From the cell containing the given text, extract its center point as (x, y) coordinate. 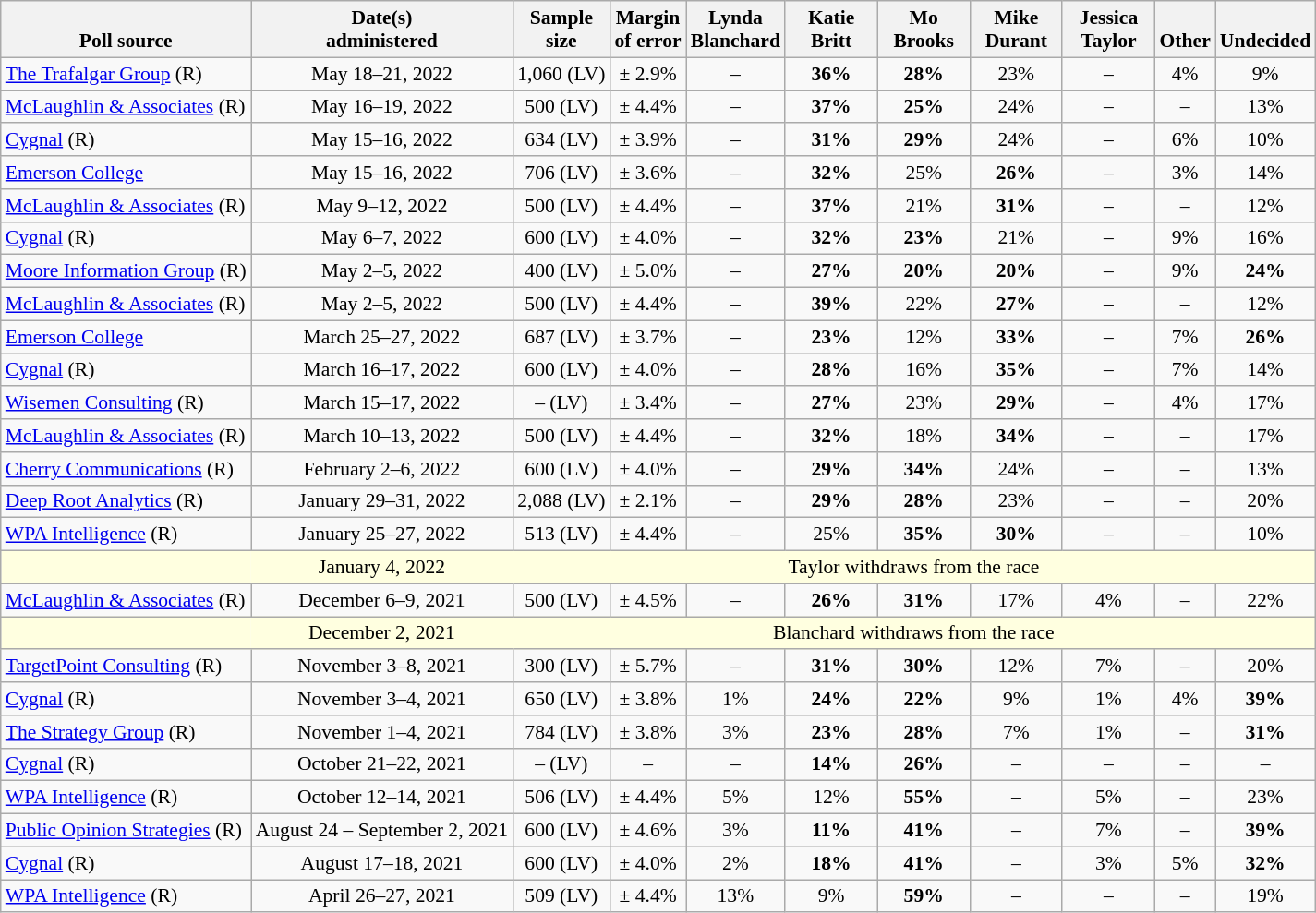
November 1–4, 2021 (382, 732)
650 (LV) (561, 699)
Blanchard withdraws from the race (914, 633)
± 3.4% (647, 403)
Poll source (126, 30)
± 3.9% (647, 140)
KatieBritt (831, 30)
± 3.6% (647, 173)
55% (924, 798)
January 29–31, 2022 (382, 501)
6% (1186, 140)
Date(s)administered (382, 30)
± 5.0% (647, 271)
May 6–7, 2022 (382, 238)
February 2–6, 2022 (382, 469)
400 (LV) (561, 271)
19% (1265, 896)
JessicaTaylor (1108, 30)
October 21–22, 2021 (382, 764)
August 17–18, 2021 (382, 863)
March 25–27, 2022 (382, 337)
May 18–21, 2022 (382, 74)
706 (LV) (561, 173)
634 (LV) (561, 140)
Wisemen Consulting (R) (126, 403)
November 3–4, 2021 (382, 699)
± 5.7% (647, 667)
33% (1016, 337)
MikeDurant (1016, 30)
May 16–19, 2022 (382, 107)
Cherry Communications (R) (126, 469)
Public Opinion Strategies (R) (126, 831)
509 (LV) (561, 896)
± 4.5% (647, 600)
March 16–17, 2022 (382, 370)
December 2, 2021 (382, 633)
± 2.9% (647, 74)
784 (LV) (561, 732)
59% (924, 896)
± 4.6% (647, 831)
11% (831, 831)
Deep Root Analytics (R) (126, 501)
2,088 (LV) (561, 501)
506 (LV) (561, 798)
January 25–27, 2022 (382, 535)
March 15–17, 2022 (382, 403)
Samplesize (561, 30)
The Strategy Group (R) (126, 732)
November 3–8, 2021 (382, 667)
± 3.7% (647, 337)
300 (LV) (561, 667)
MoBrooks (924, 30)
Undecided (1265, 30)
2% (735, 863)
December 6–9, 2021 (382, 600)
687 (LV) (561, 337)
LyndaBlanchard (735, 30)
Other (1186, 30)
TargetPoint Consulting (R) (126, 667)
March 10–13, 2022 (382, 436)
Marginof error (647, 30)
January 4, 2022 (382, 568)
± 2.1% (647, 501)
513 (LV) (561, 535)
October 12–14, 2021 (382, 798)
36% (831, 74)
1,060 (LV) (561, 74)
August 24 – September 2, 2021 (382, 831)
Taylor withdraws from the race (914, 568)
Moore Information Group (R) (126, 271)
May 9–12, 2022 (382, 206)
The Trafalgar Group (R) (126, 74)
April 26–27, 2021 (382, 896)
